From the cell containing the given text, extract its center point as [x, y] coordinate. 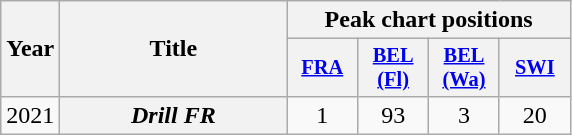
Year [30, 49]
FRA [322, 68]
SWI [534, 68]
1 [322, 115]
BEL(Wa) [464, 68]
93 [394, 115]
2021 [30, 115]
Drill FR [174, 115]
Peak chart positions [428, 20]
3 [464, 115]
20 [534, 115]
Title [174, 49]
BEL(Fl) [394, 68]
